Return [X, Y] of the center of cell containing provided text 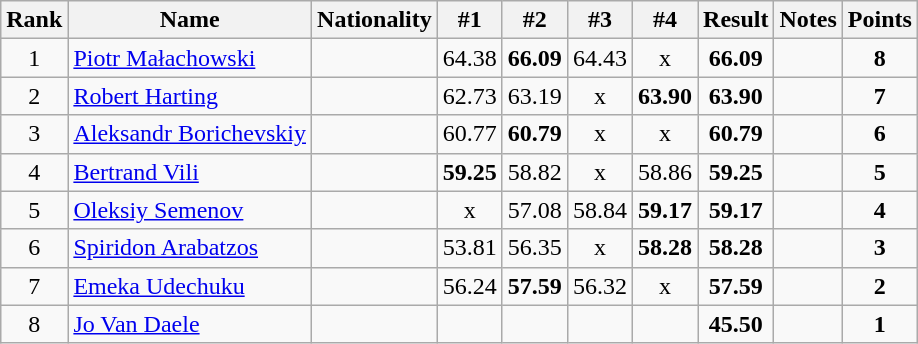
Bertrand Vili [190, 172]
Emeka Udechuku [190, 286]
60.77 [470, 134]
Aleksandr Borichevskiy [190, 134]
53.81 [470, 248]
64.38 [470, 58]
62.73 [470, 96]
Oleksiy Semenov [190, 210]
#3 [600, 20]
#1 [470, 20]
58.84 [600, 210]
Spiridon Arabatzos [190, 248]
Notes [808, 20]
#4 [664, 20]
45.50 [736, 324]
Piotr Małachowski [190, 58]
Points [880, 20]
Rank [34, 20]
56.32 [600, 286]
#2 [534, 20]
58.82 [534, 172]
Nationality [375, 20]
57.08 [534, 210]
Jo Van Daele [190, 324]
64.43 [600, 58]
56.24 [470, 286]
Robert Harting [190, 96]
58.86 [664, 172]
56.35 [534, 248]
Name [190, 20]
Result [736, 20]
63.19 [534, 96]
